Search for the cell housing the specified text and yield its (x, y) center coordinate. 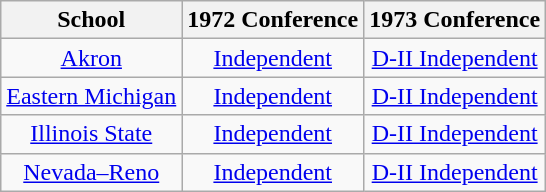
Eastern Michigan (92, 96)
Nevada–Reno (92, 172)
Akron (92, 58)
1972 Conference (273, 20)
School (92, 20)
1973 Conference (455, 20)
Illinois State (92, 134)
